Search for the cell housing the specified text and yield its (x, y) center coordinate. 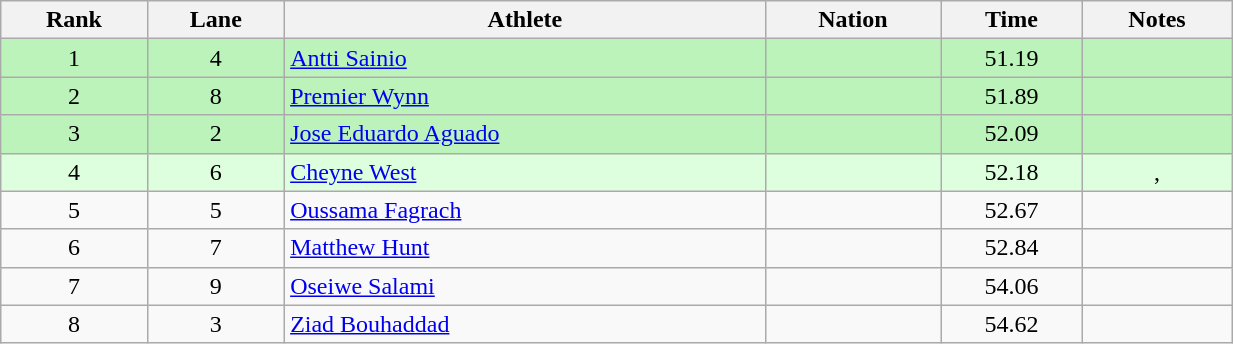
Notes (1156, 20)
52.84 (1012, 248)
1 (74, 58)
Rank (74, 20)
54.06 (1012, 286)
Time (1012, 20)
52.09 (1012, 134)
54.62 (1012, 324)
52.18 (1012, 172)
Oussama Fagrach (526, 210)
Athlete (526, 20)
Antti Sainio (526, 58)
51.89 (1012, 96)
Jose Eduardo Aguado (526, 134)
Premier Wynn (526, 96)
Nation (852, 20)
, (1156, 172)
Oseiwe Salami (526, 286)
Cheyne West (526, 172)
52.67 (1012, 210)
Matthew Hunt (526, 248)
Ziad Bouhaddad (526, 324)
51.19 (1012, 58)
Lane (216, 20)
9 (216, 286)
